Identify which cell holds the provided text, then report its (x, y) central coordinate. 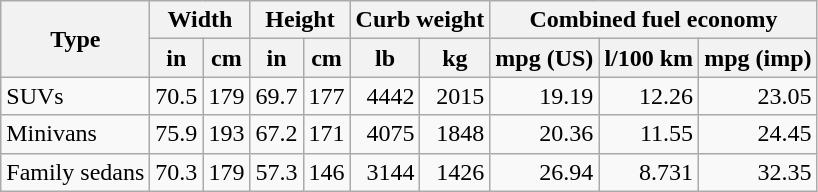
Width (200, 20)
19.19 (544, 96)
11.55 (649, 134)
Combined fuel economy (654, 20)
3144 (385, 172)
69.7 (276, 96)
Minivans (76, 134)
26.94 (544, 172)
171 (326, 134)
l/100 km (649, 58)
23.05 (758, 96)
20.36 (544, 134)
57.3 (276, 172)
4442 (385, 96)
193 (226, 134)
24.45 (758, 134)
lb (385, 58)
SUVs (76, 96)
2015 (455, 96)
1848 (455, 134)
67.2 (276, 134)
kg (455, 58)
1426 (455, 172)
70.5 (176, 96)
146 (326, 172)
4075 (385, 134)
75.9 (176, 134)
Family sedans (76, 172)
8.731 (649, 172)
Height (300, 20)
mpg (US) (544, 58)
12.26 (649, 96)
Type (76, 39)
177 (326, 96)
32.35 (758, 172)
Curb weight (420, 20)
mpg (imp) (758, 58)
70.3 (176, 172)
